Extract the [x, y] coordinate from the center of the cell holding the provided text.  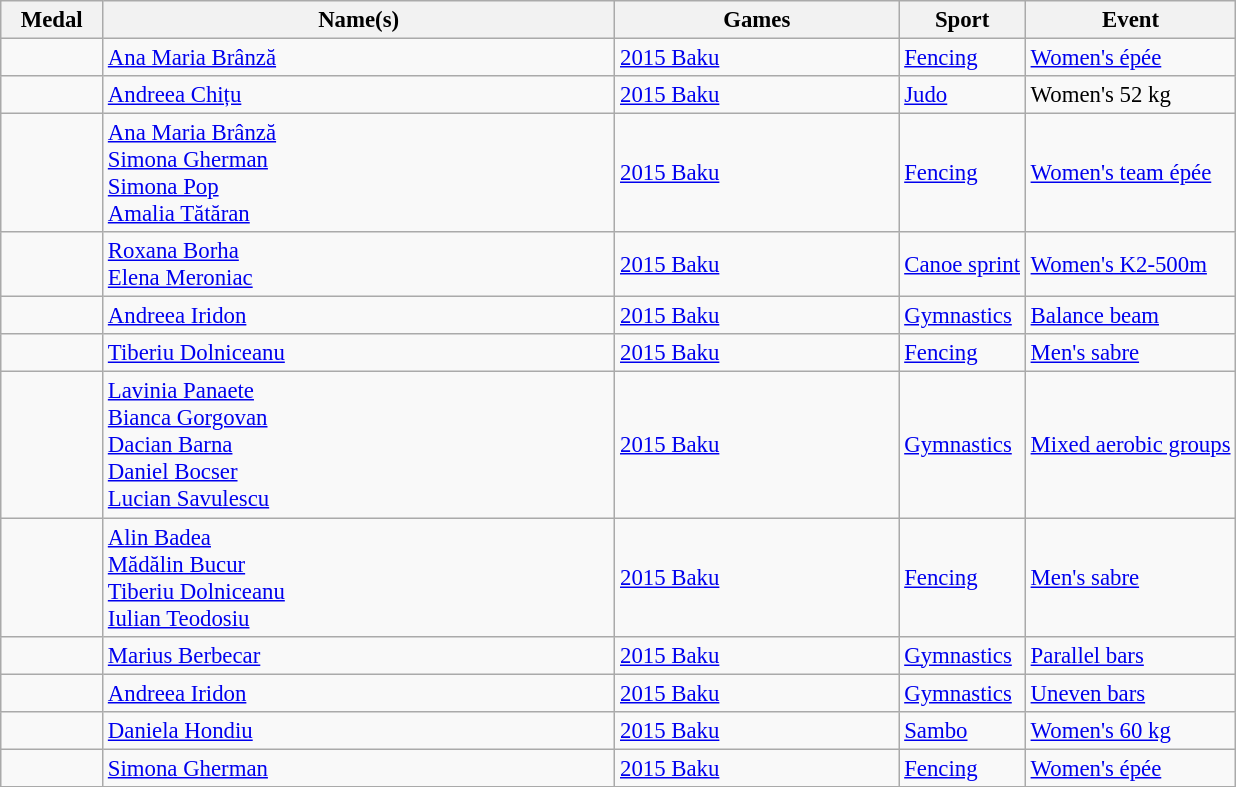
Tiberiu Dolniceanu [359, 353]
Andreea Chițu [359, 95]
Canoe sprint [962, 264]
Judo [962, 95]
Lavinia Panaete Bianca Gorgovan Dacian Barna Daniel Bocser Lucian Savulescu [359, 445]
Games [757, 20]
Uneven bars [1130, 693]
Women's 52 kg [1130, 95]
Marius Berbecar [359, 655]
Daniela Hondiu [359, 730]
Sport [962, 20]
Roxana Borha Elena Meroniac [359, 264]
Event [1130, 20]
Name(s) [359, 20]
Mixed aerobic groups [1130, 445]
Sambo [962, 730]
Alin Badea Mădălin Bucur Tiberiu Dolniceanu Iulian Teodosiu [359, 578]
Parallel bars [1130, 655]
Women's K2-500m [1130, 264]
Ana Maria Brânză [359, 58]
Women's 60 kg [1130, 730]
Ana Maria Brânză Simona Gherman Simona Pop Amalia Tătăran [359, 174]
Simona Gherman [359, 768]
Balance beam [1130, 316]
Women's team épée [1130, 174]
Medal [52, 20]
